Provide the (x, y) coordinate of the cell's center where the given text is located.  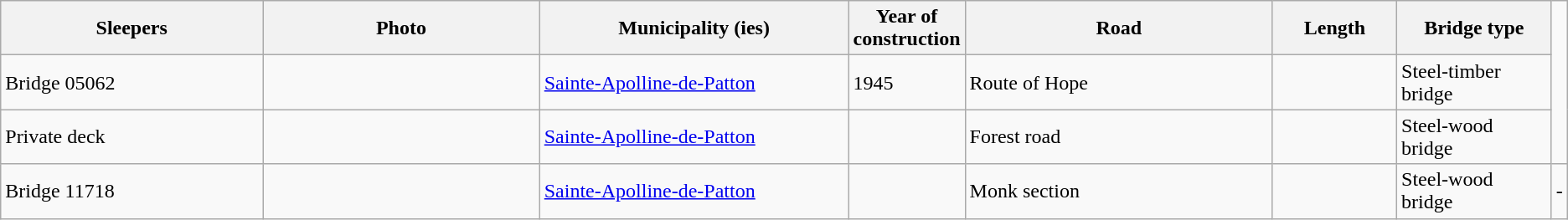
Road (1119, 28)
Municipality (ies) (694, 28)
- (1560, 191)
Length (1334, 28)
Steel-timber bridge (1474, 82)
1945 (906, 82)
Route of Hope (1119, 82)
Year of construction (906, 28)
Bridge type (1474, 28)
Private deck (132, 137)
Bridge 11718 (132, 191)
Monk section (1119, 191)
Forest road (1119, 137)
Sleepers (132, 28)
Photo (402, 28)
Bridge 05062 (132, 82)
